Pinpoint the cell where the given text exists, returning its (X, Y) midpoint coordinate. 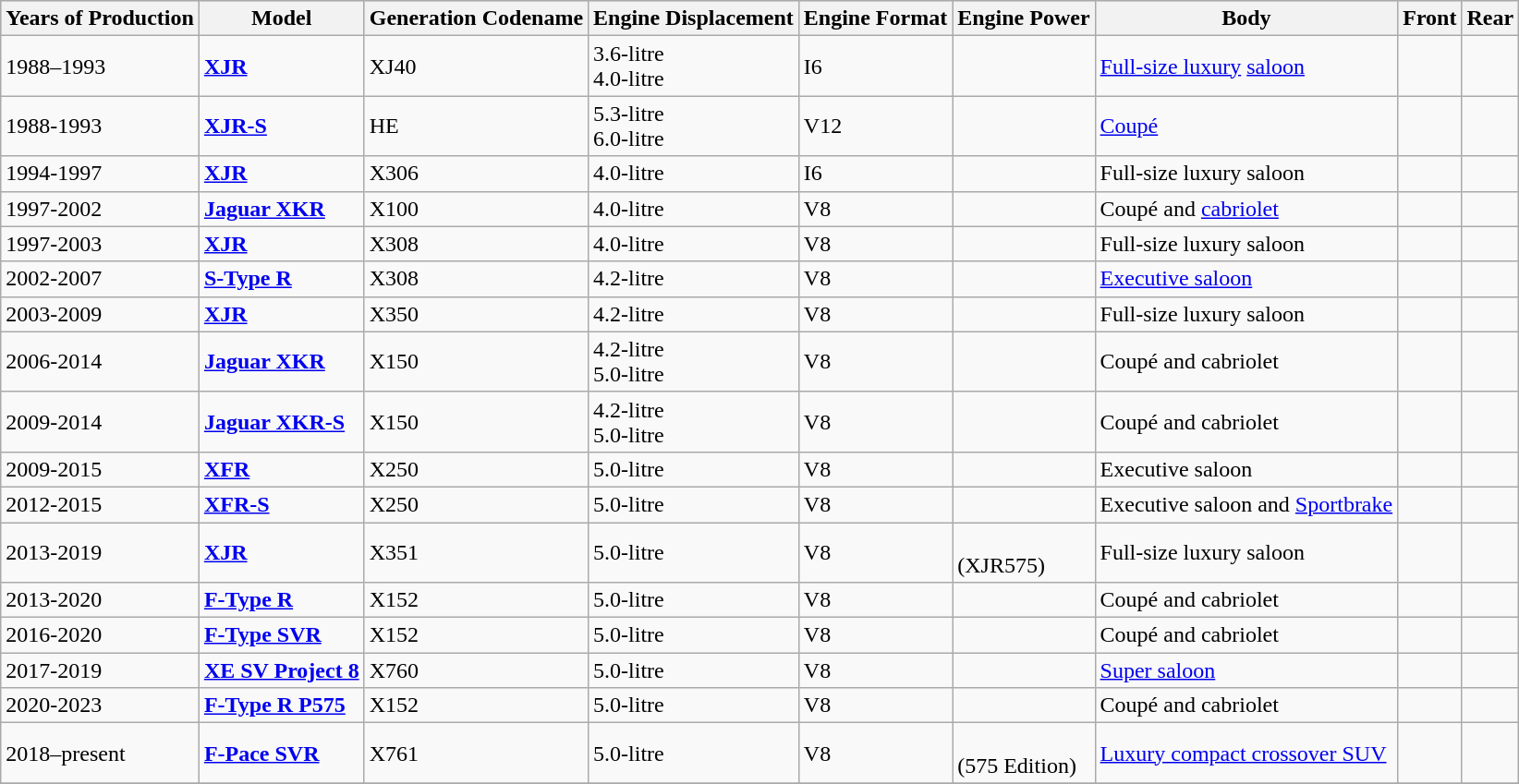
F-Pace SVR (281, 754)
Engine Displacement (694, 18)
(XJR575) (1024, 552)
F-Type SVR (281, 635)
Model (281, 18)
X100 (476, 209)
XJR-S (281, 126)
2009-2015 (100, 469)
X306 (476, 174)
Coupé (1246, 126)
S-Type R (281, 279)
Luxury compact crossover SUV (1246, 754)
F-Type R (281, 600)
HE (476, 126)
5.3-litre6.0-litre (694, 126)
Jaguar XKR-S (281, 421)
2017-2019 (100, 670)
2020-2023 (100, 706)
2018–present (100, 754)
2012-2015 (100, 504)
X760 (476, 670)
Executive saloon and Sportbrake (1246, 504)
X350 (476, 314)
2013-2020 (100, 600)
2006-2014 (100, 362)
Engine Format (875, 18)
1994-1997 (100, 174)
2002-2007 (100, 279)
X351 (476, 552)
2009-2014 (100, 421)
Years of Production (100, 18)
Generation Codename (476, 18)
XFR-S (281, 504)
2016-2020 (100, 635)
Body (1246, 18)
V12 (875, 126)
1997-2003 (100, 244)
XE SV Project 8 (281, 670)
1997-2002 (100, 209)
2013-2019 (100, 552)
Super saloon (1246, 670)
1988-1993 (100, 126)
F-Type R P575 (281, 706)
Rear (1490, 18)
Front (1430, 18)
(575 Edition) (1024, 754)
Engine Power (1024, 18)
XJ40 (476, 66)
XFR (281, 469)
3.6-litre4.0-litre (694, 66)
1988–1993 (100, 66)
X761 (476, 754)
2003-2009 (100, 314)
